From the cell containing the given text, extract its center point as [X, Y] coordinate. 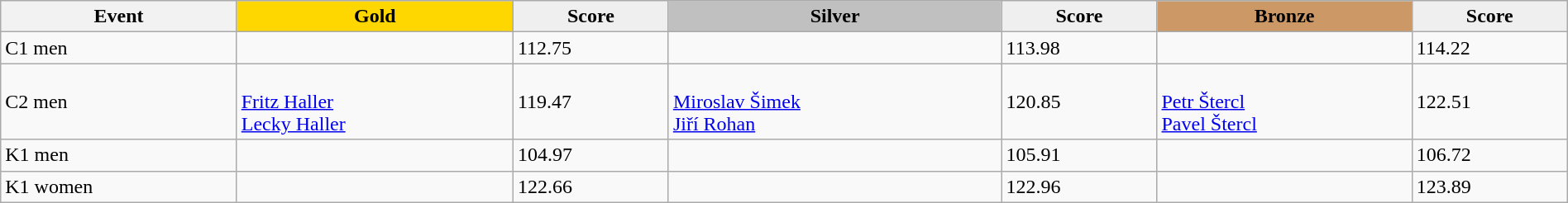
122.51 [1489, 101]
Miroslav ŠimekJiří Rohan [835, 101]
Bronze [1284, 17]
113.98 [1079, 48]
119.47 [590, 101]
C1 men [119, 48]
Petr ŠterclPavel Štercl [1284, 101]
K1 women [119, 186]
112.75 [590, 48]
Silver [835, 17]
C2 men [119, 101]
105.91 [1079, 155]
Fritz HallerLecky Haller [375, 101]
123.89 [1489, 186]
122.66 [590, 186]
Gold [375, 17]
K1 men [119, 155]
104.97 [590, 155]
122.96 [1079, 186]
114.22 [1489, 48]
106.72 [1489, 155]
120.85 [1079, 101]
Event [119, 17]
